Search for the cell housing the specified text and yield its [X, Y] center coordinate. 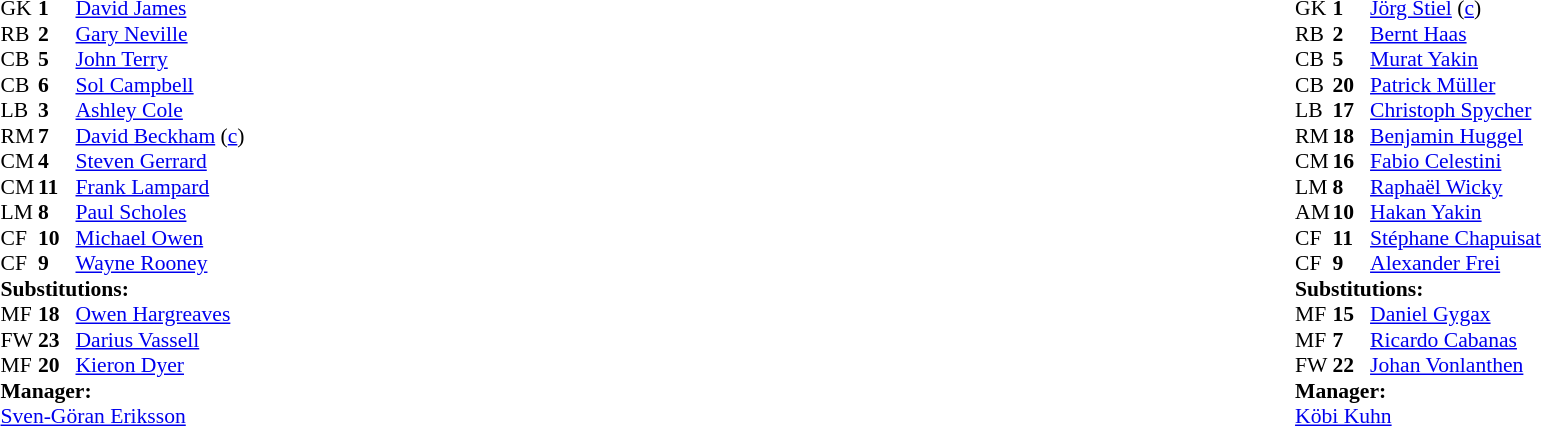
David Beckham (c) [160, 136]
Sol Campbell [160, 85]
Murat Yakin [1456, 59]
Patrick Müller [1456, 85]
Wayne Rooney [160, 263]
Bernt Haas [1456, 34]
Steven Gerrard [160, 161]
Johan Vonlanthen [1456, 365]
Hakan Yakin [1456, 213]
AM [1314, 213]
17 [1352, 111]
16 [1352, 161]
John Terry [160, 59]
15 [1352, 315]
22 [1352, 365]
6 [57, 85]
Frank Lampard [160, 187]
Michael Owen [160, 238]
Fabio Celestini [1456, 161]
Stéphane Chapuisat [1456, 238]
Ashley Cole [160, 111]
3 [57, 111]
Raphaël Wicky [1456, 187]
Darius Vassell [160, 340]
Kieron Dyer [160, 365]
Paul Scholes [160, 213]
Benjamin Huggel [1456, 136]
23 [57, 340]
Daniel Gygax [1456, 315]
Gary Neville [160, 34]
Christoph Spycher [1456, 111]
Alexander Frei [1456, 263]
Ricardo Cabanas [1456, 340]
4 [57, 161]
Owen Hargreaves [160, 315]
